Capture the cell that displays the provided text and extract its [x, y] central coordinate. 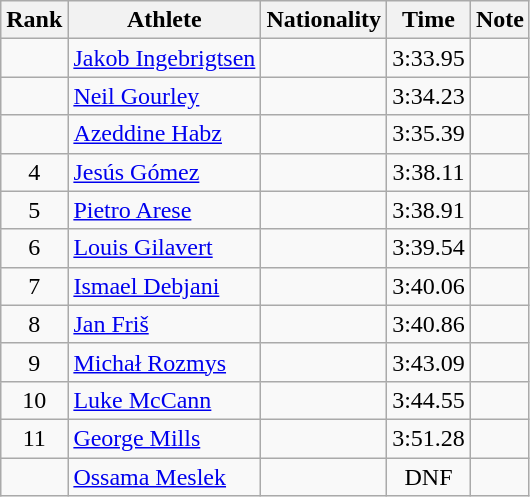
Nationality [324, 20]
Ossama Meslek [164, 477]
Azeddine Habz [164, 134]
3:33.95 [429, 58]
Athlete [164, 20]
9 [34, 362]
Michał Rozmys [164, 362]
3:51.28 [429, 438]
DNF [429, 477]
3:35.39 [429, 134]
3:40.86 [429, 324]
6 [34, 248]
7 [34, 286]
3:38.91 [429, 210]
Luke McCann [164, 400]
Louis Gilavert [164, 248]
4 [34, 172]
Note [500, 20]
Rank [34, 20]
Time [429, 20]
3:40.06 [429, 286]
5 [34, 210]
3:38.11 [429, 172]
George Mills [164, 438]
Jesús Gómez [164, 172]
Ismael Debjani [164, 286]
11 [34, 438]
3:43.09 [429, 362]
3:34.23 [429, 96]
Pietro Arese [164, 210]
3:44.55 [429, 400]
3:39.54 [429, 248]
Jakob Ingebrigtsen [164, 58]
8 [34, 324]
Neil Gourley [164, 96]
Jan Friš [164, 324]
10 [34, 400]
